Find where the given text appears and provide that cell's center as [X, Y] coordinate. 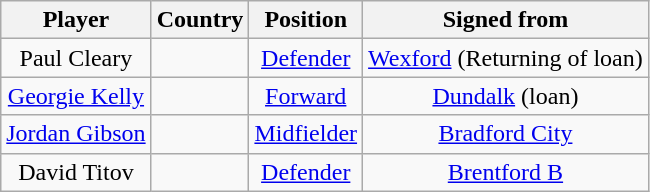
Wexford (Returning of loan) [506, 58]
David Titov [76, 172]
Jordan Gibson [76, 134]
Position [306, 20]
Signed from [506, 20]
Player [76, 20]
Dundalk (loan) [506, 96]
Brentford B [506, 172]
Georgie Kelly [76, 96]
Midfielder [306, 134]
Forward [306, 96]
Bradford City [506, 134]
Paul Cleary [76, 58]
Country [200, 20]
